Locate the cell with the specified text and output its [X, Y] center coordinate. 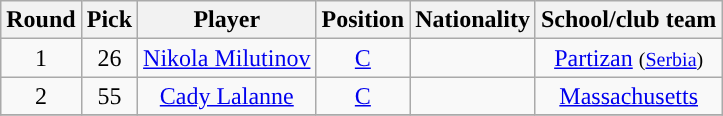
School/club team [628, 20]
2 [41, 96]
Cady Lalanne [227, 96]
1 [41, 58]
Pick [109, 20]
Nikola Milutinov [227, 58]
55 [109, 96]
Position [363, 20]
Round [41, 20]
Massachusetts [628, 96]
26 [109, 58]
Player [227, 20]
Partizan (Serbia) [628, 58]
Nationality [473, 20]
